Determine the [X, Y] coordinate at the center of the cell enclosing the given text.  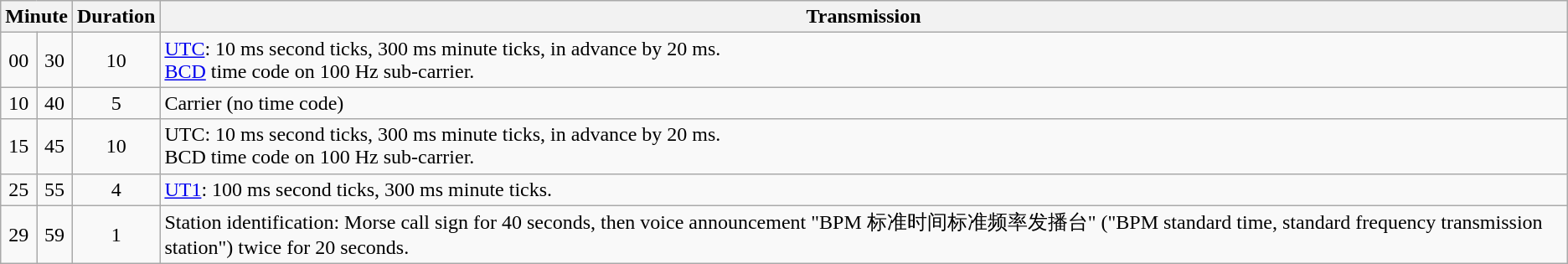
40 [55, 103]
30 [55, 60]
Transmission [864, 17]
Duration [116, 17]
5 [116, 103]
55 [55, 189]
15 [18, 146]
Carrier (no time code) [864, 103]
UT1: 100 ms second ticks, 300 ms minute ticks. [864, 189]
1 [116, 235]
4 [116, 189]
59 [55, 235]
29 [18, 235]
45 [55, 146]
25 [18, 189]
00 [18, 60]
Minute [37, 17]
